Provide the (X, Y) coordinate of the cell's center where the given text is located.  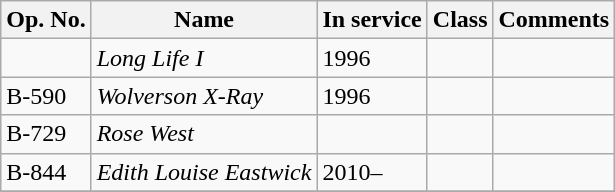
Long Life I (204, 58)
Wolverson X-Ray (204, 96)
Name (204, 20)
Comments (554, 20)
B-844 (46, 172)
Rose West (204, 134)
2010– (372, 172)
In service (372, 20)
Edith Louise Eastwick (204, 172)
B-590 (46, 96)
Op. No. (46, 20)
B-729 (46, 134)
Class (460, 20)
